Detect which cell encompasses the target text, then output its [X, Y] center coordinate. 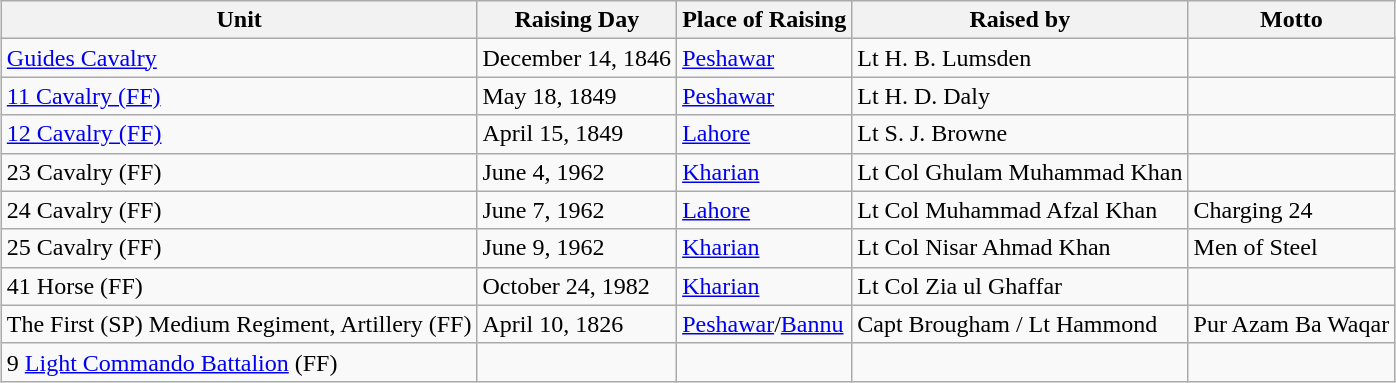
41 Horse (FF) [239, 286]
The First (SP) Medium Regiment, Artillery (FF) [239, 324]
October 24, 1982 [577, 286]
Raising Day [577, 20]
April 10, 1826 [577, 324]
Men of Steel [1292, 248]
Unit [239, 20]
25 Cavalry (FF) [239, 248]
April 15, 1849 [577, 134]
Lt H. B. Lumsden [1020, 58]
11 Cavalry (FF) [239, 96]
June 7, 1962 [577, 210]
Lt Col Zia ul Ghaffar [1020, 286]
December 14, 1846 [577, 58]
23 Cavalry (FF) [239, 172]
Place of Raising [764, 20]
May 18, 1849 [577, 96]
9 Light Commando Battalion (FF) [239, 362]
Guides Cavalry [239, 58]
12 Cavalry (FF) [239, 134]
Lt Col Ghulam Muhammad Khan [1020, 172]
Motto [1292, 20]
Peshawar/Bannu [764, 324]
Capt Brougham / Lt Hammond [1020, 324]
Lt H. D. Daly [1020, 96]
Charging 24 [1292, 210]
Pur Azam Ba Waqar [1292, 324]
June 4, 1962 [577, 172]
Lt Col Muhammad Afzal Khan [1020, 210]
Raised by [1020, 20]
June 9, 1962 [577, 248]
Lt Col Nisar Ahmad Khan [1020, 248]
Lt S. J. Browne [1020, 134]
24 Cavalry (FF) [239, 210]
